Find where the given text appears and provide that cell's center as [x, y] coordinate. 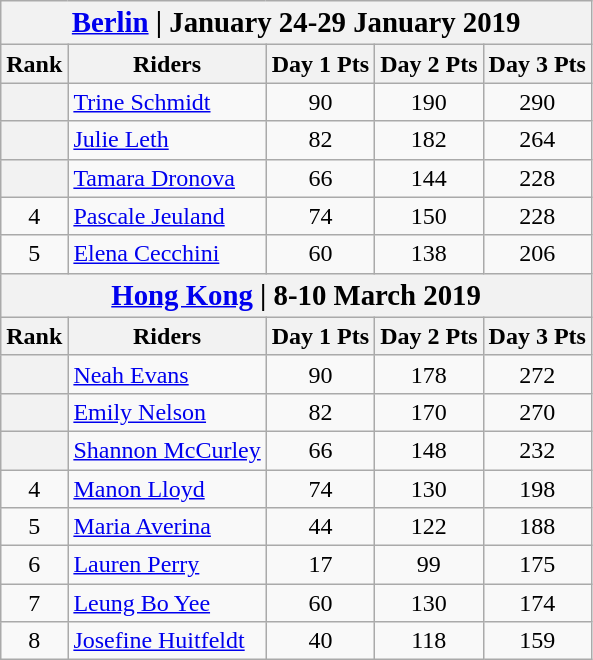
Josefine Huitfeldt [167, 641]
7 [34, 603]
Elena Cecchini [167, 254]
178 [429, 374]
Shannon McCurley [167, 450]
144 [429, 178]
Trine Schmidt [167, 102]
232 [537, 450]
Maria Averina [167, 527]
150 [429, 216]
270 [537, 412]
159 [537, 641]
264 [537, 140]
188 [537, 527]
8 [34, 641]
Leung Bo Yee [167, 603]
Manon Lloyd [167, 489]
198 [537, 489]
6 [34, 565]
190 [429, 102]
290 [537, 102]
44 [320, 527]
148 [429, 450]
170 [429, 412]
182 [429, 140]
118 [429, 641]
122 [429, 527]
Lauren Perry [167, 565]
272 [537, 374]
Berlin | January 24-29 January 2019 [296, 23]
Julie Leth [167, 140]
Pascale Jeuland [167, 216]
206 [537, 254]
17 [320, 565]
Neah Evans [167, 374]
Emily Nelson [167, 412]
99 [429, 565]
174 [537, 603]
Hong Kong | 8-10 March 2019 [296, 295]
40 [320, 641]
175 [537, 565]
Tamara Dronova [167, 178]
138 [429, 254]
